Capture the cell that displays the provided text and extract its [X, Y] central coordinate. 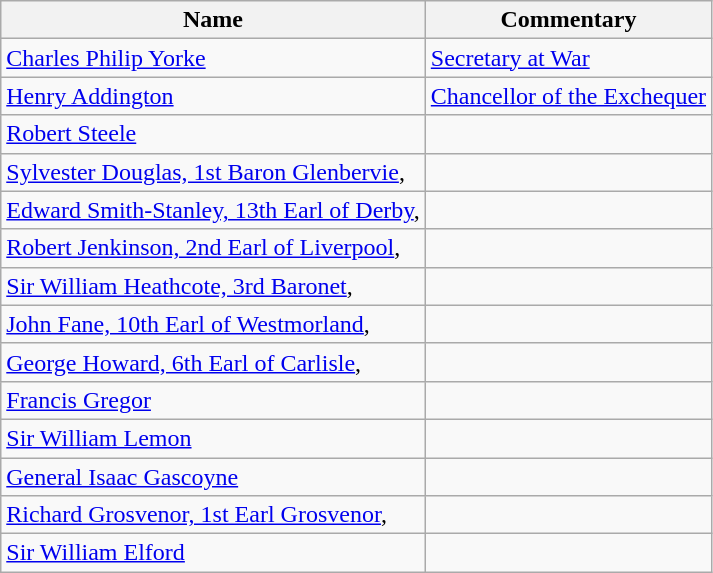
Francis Gregor [214, 400]
Sir William Lemon [214, 438]
Sylvester Douglas, 1st Baron Glenbervie, [214, 172]
Henry Addington [214, 96]
Commentary [568, 20]
Chancellor of the Exchequer [568, 96]
Charles Philip Yorke [214, 58]
George Howard, 6th Earl of Carlisle, [214, 362]
Sir William Elford [214, 553]
Secretary at War [568, 58]
John Fane, 10th Earl of Westmorland, [214, 324]
Robert Jenkinson, 2nd Earl of Liverpool, [214, 248]
Sir William Heathcote, 3rd Baronet, [214, 286]
General Isaac Gascoyne [214, 477]
Richard Grosvenor, 1st Earl Grosvenor, [214, 515]
Robert Steele [214, 134]
Name [214, 20]
Edward Smith-Stanley, 13th Earl of Derby, [214, 210]
